Search for the cell housing the specified text and yield its [X, Y] center coordinate. 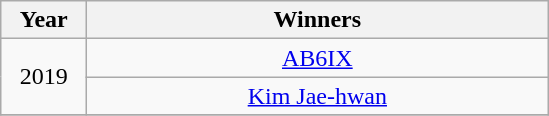
Kim Jae-hwan [318, 96]
AB6IX [318, 58]
2019 [44, 77]
Year [44, 20]
Winners [318, 20]
